Scan for the cell matching the given text and deliver its (x, y) coordinate at center. 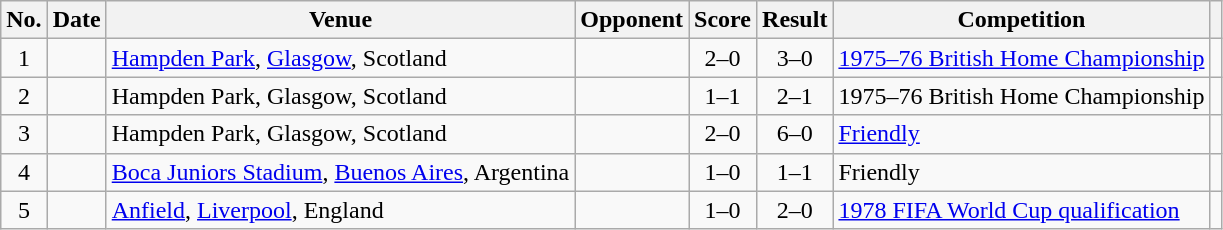
2–1 (795, 96)
1 (24, 58)
Score (723, 20)
Venue (340, 20)
Result (795, 20)
2 (24, 96)
Competition (1022, 20)
Date (76, 20)
3–0 (795, 58)
Opponent (632, 20)
4 (24, 172)
6–0 (795, 134)
Anfield, Liverpool, England (340, 210)
3 (24, 134)
No. (24, 20)
1978 FIFA World Cup qualification (1022, 210)
Boca Juniors Stadium, Buenos Aires, Argentina (340, 172)
5 (24, 210)
